Capture the cell that displays the provided text and extract its (X, Y) central coordinate. 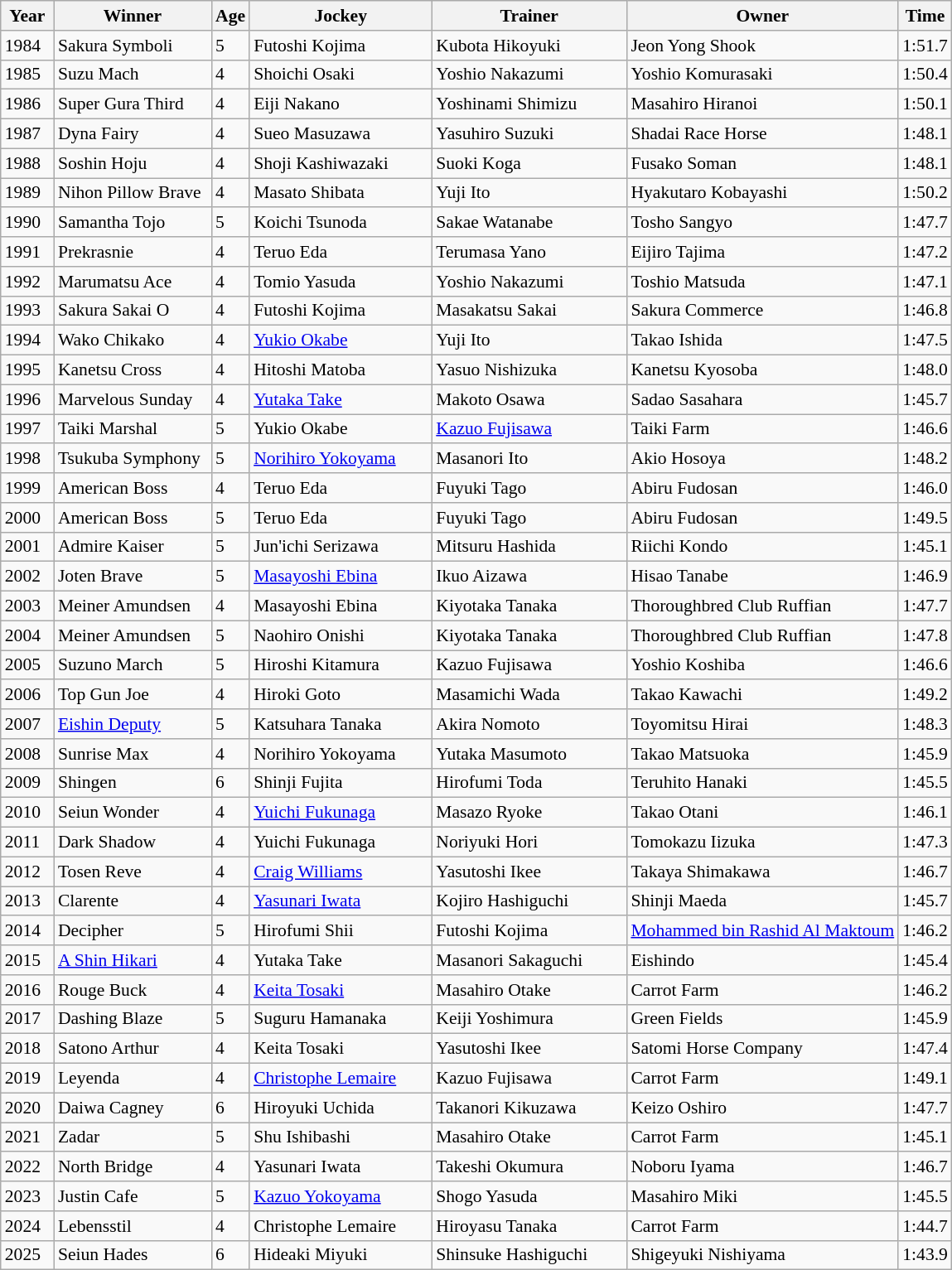
2000 (27, 518)
1989 (27, 193)
2009 (27, 783)
1:47.8 (925, 635)
2005 (27, 665)
Kanetsu Cross (133, 370)
1:48.3 (925, 724)
Eishindo (762, 960)
2004 (27, 635)
1997 (27, 429)
1:47.4 (925, 1049)
Admire Kaiser (133, 547)
Winner (133, 16)
1:43.9 (925, 1255)
Hiroyuki Uchida (341, 1108)
Top Gun Joe (133, 695)
2017 (27, 1019)
1:46.9 (925, 577)
Kojiro Hashiguchi (529, 901)
Masazo Ryoke (529, 813)
Makoto Osawa (529, 399)
Akio Hosoya (762, 459)
Hiroshi Kitamura (341, 665)
1994 (27, 340)
Sueo Masuzawa (341, 134)
Trainer (529, 16)
1984 (27, 46)
Marumatsu Ace (133, 282)
1987 (27, 134)
Daiwa Cagney (133, 1108)
Hiroki Goto (341, 695)
Takeshi Okumura (529, 1167)
Sakura Sakai O (133, 311)
2020 (27, 1108)
Eishin Deputy (133, 724)
Hirofumi Shii (341, 931)
2006 (27, 695)
Prekrasnie (133, 252)
North Bridge (133, 1167)
Hitoshi Matoba (341, 370)
Noboru Iyama (762, 1167)
1996 (27, 399)
Wako Chikako (133, 340)
1:45.4 (925, 960)
2024 (27, 1226)
Shingen (133, 783)
1:48.0 (925, 370)
Suzuno March (133, 665)
Masanori Sakaguchi (529, 960)
Satomi Horse Company (762, 1049)
Suzu Mach (133, 75)
Sunrise Max (133, 754)
1995 (27, 370)
Time (925, 16)
Ikuo Aizawa (529, 577)
Takao Ishida (762, 340)
Kubota Hikoyuki (529, 46)
Dyna Fairy (133, 134)
Suguru Hamanaka (341, 1019)
Riichi Kondo (762, 547)
2025 (27, 1255)
A Shin Hikari (133, 960)
Yoshinami Shimizu (529, 104)
2014 (27, 931)
Eiji Nakano (341, 104)
2001 (27, 547)
Sadao Sasahara (762, 399)
Kazuo Yokoyama (341, 1196)
Shadai Race Horse (762, 134)
Taiki Marshal (133, 429)
1:44.7 (925, 1226)
Yoshio Koshiba (762, 665)
Seiun Wonder (133, 813)
Dark Shadow (133, 843)
1:48.2 (925, 459)
Rouge Buck (133, 990)
2016 (27, 990)
1:49.5 (925, 518)
Jockey (341, 16)
1992 (27, 282)
Samantha Tojo (133, 223)
1993 (27, 311)
Yasuhiro Suzuki (529, 134)
Hideaki Miyuki (341, 1255)
Hirofumi Toda (529, 783)
1:47.3 (925, 843)
Clarente (133, 901)
Masato Shibata (341, 193)
1:46.1 (925, 813)
Mitsuru Hashida (529, 547)
Satono Arthur (133, 1049)
Sakura Symboli (133, 46)
2003 (27, 606)
2022 (27, 1167)
Keiji Yoshimura (529, 1019)
1:50.4 (925, 75)
1:47.2 (925, 252)
Masakatsu Sakai (529, 311)
Sakae Watanabe (529, 223)
1:50.2 (925, 193)
1991 (27, 252)
Joten Brave (133, 577)
Teruhito Hanaki (762, 783)
Noriyuki Hori (529, 843)
2002 (27, 577)
Yasuo Nishizuka (529, 370)
Tomio Yasuda (341, 282)
1985 (27, 75)
2008 (27, 754)
2013 (27, 901)
Takanori Kikuzawa (529, 1108)
Tosho Sangyo (762, 223)
Marvelous Sunday (133, 399)
Nihon Pillow Brave (133, 193)
Shigeyuki Nishiyama (762, 1255)
Lebensstil (133, 1226)
Masahiro Hiranoi (762, 104)
Shinji Maeda (762, 901)
Shinji Fujita (341, 783)
Masamichi Wada (529, 695)
Seiun Hades (133, 1255)
Shoji Kashiwazaki (341, 163)
2011 (27, 843)
Masanori Ito (529, 459)
Terumasa Yano (529, 252)
Decipher (133, 931)
Taiki Farm (762, 429)
Takao Otani (762, 813)
Katsuhara Tanaka (341, 724)
Suoki Koga (529, 163)
Shoichi Osaki (341, 75)
Tomokazu Iizuka (762, 843)
2018 (27, 1049)
1:51.7 (925, 46)
Tosen Reve (133, 872)
Owner (762, 16)
Age (230, 16)
Shu Ishibashi (341, 1137)
1:49.1 (925, 1079)
Yutaka Masumoto (529, 754)
1:47.5 (925, 340)
Shinsuke Hashiguchi (529, 1255)
1998 (27, 459)
Green Fields (762, 1019)
Hiroyasu Tanaka (529, 1226)
Akira Nomoto (529, 724)
Jeon Yong Shook (762, 46)
2012 (27, 872)
Fusako Soman (762, 163)
Justin Cafe (133, 1196)
1:50.1 (925, 104)
Super Gura Third (133, 104)
Mohammed bin Rashid Al Maktoum (762, 931)
Craig Williams (341, 872)
1:49.2 (925, 695)
Toshio Matsuda (762, 282)
Takao Kawachi (762, 695)
2015 (27, 960)
2021 (27, 1137)
Naohiro Onishi (341, 635)
Yoshio Komurasaki (762, 75)
2010 (27, 813)
Tsukuba Symphony (133, 459)
1986 (27, 104)
Hisao Tanabe (762, 577)
Keizo Oshiro (762, 1108)
Dashing Blaze (133, 1019)
1990 (27, 223)
Kanetsu Kyosoba (762, 370)
1:46.0 (925, 488)
1988 (27, 163)
2007 (27, 724)
Hyakutaro Kobayashi (762, 193)
1999 (27, 488)
Zadar (133, 1137)
2023 (27, 1196)
1:46.8 (925, 311)
Takao Matsuoka (762, 754)
2019 (27, 1079)
Leyenda (133, 1079)
Shogo Yasuda (529, 1196)
Masahiro Miki (762, 1196)
1:47.1 (925, 282)
Jun'ichi Serizawa (341, 547)
Eijiro Tajima (762, 252)
Sakura Commerce (762, 311)
Toyomitsu Hirai (762, 724)
Soshin Hoju (133, 163)
Year (27, 16)
Koichi Tsunoda (341, 223)
Takaya Shimakawa (762, 872)
